Locate the cell with the specified text and output its [x, y] center coordinate. 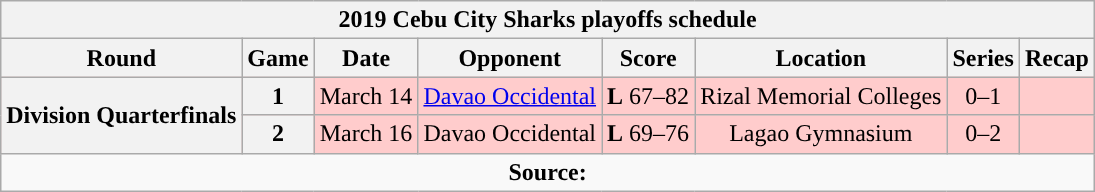
Round [122, 58]
Game [278, 58]
Series [983, 58]
March 16 [366, 134]
2 [278, 134]
March 14 [366, 96]
2019 Cebu City Sharks playoffs schedule [548, 20]
Recap [1056, 58]
Rizal Memorial Colleges [821, 96]
Division Quarterfinals [122, 115]
Score [648, 58]
1 [278, 96]
Lagao Gymnasium [821, 134]
0–1 [983, 96]
Opponent [510, 58]
L 69–76 [648, 134]
L 67–82 [648, 96]
Location [821, 58]
Date [366, 58]
0–2 [983, 134]
Source: [548, 172]
